Provide the (x, y) coordinate of the cell's center where the given text is located.  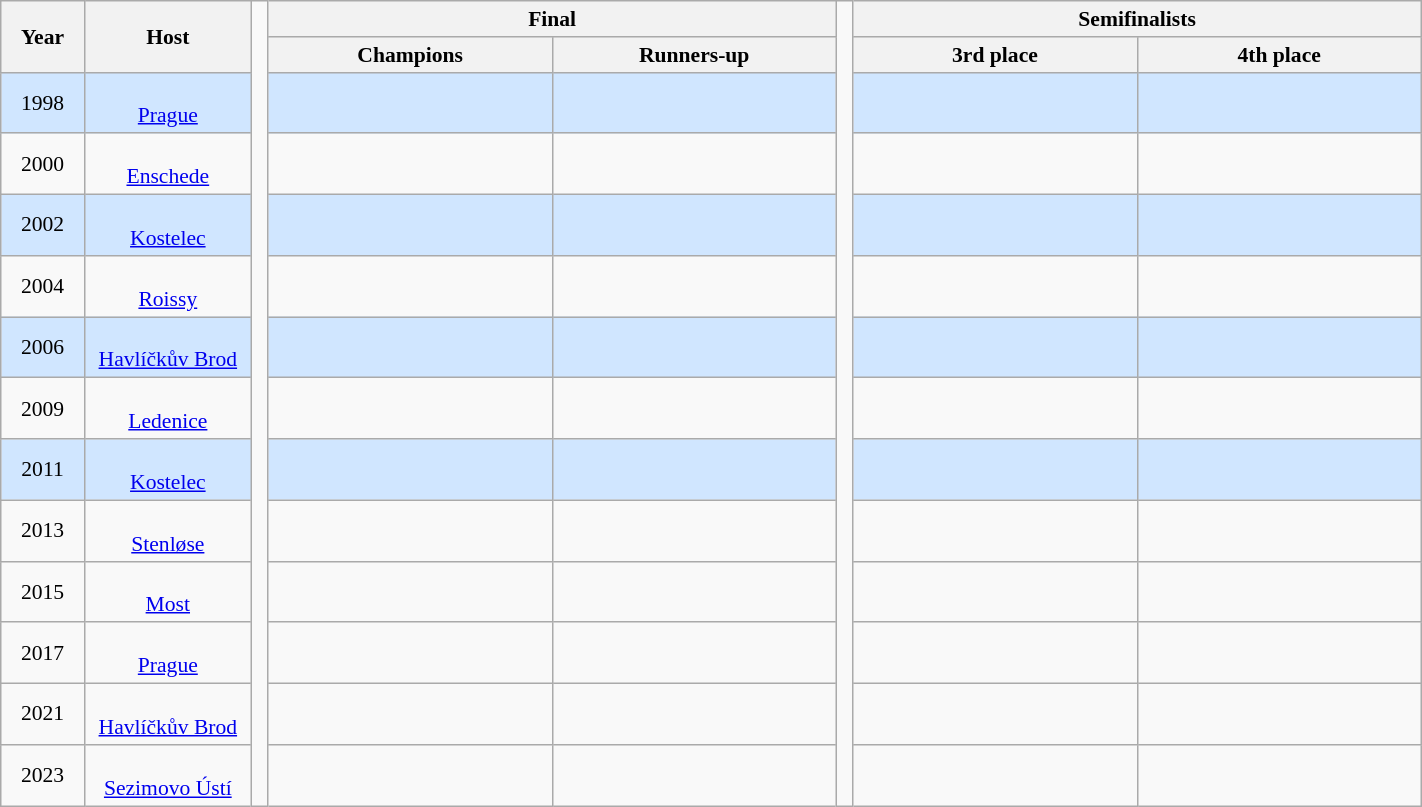
Most (168, 592)
2009 (43, 408)
Final (552, 19)
Enschede (168, 164)
2004 (43, 286)
Sezimovo Ústí (168, 776)
Ledenice (168, 408)
Champions (410, 55)
Semifinalists (1137, 19)
2023 (43, 776)
2017 (43, 654)
2006 (43, 348)
Stenløse (168, 530)
Roissy (168, 286)
1998 (43, 102)
Runners-up (694, 55)
Year (43, 36)
2002 (43, 226)
3rd place (995, 55)
4th place (1279, 55)
Host (168, 36)
2000 (43, 164)
2013 (43, 530)
2011 (43, 470)
2021 (43, 714)
2015 (43, 592)
